Return (x, y) of the center of cell containing provided text 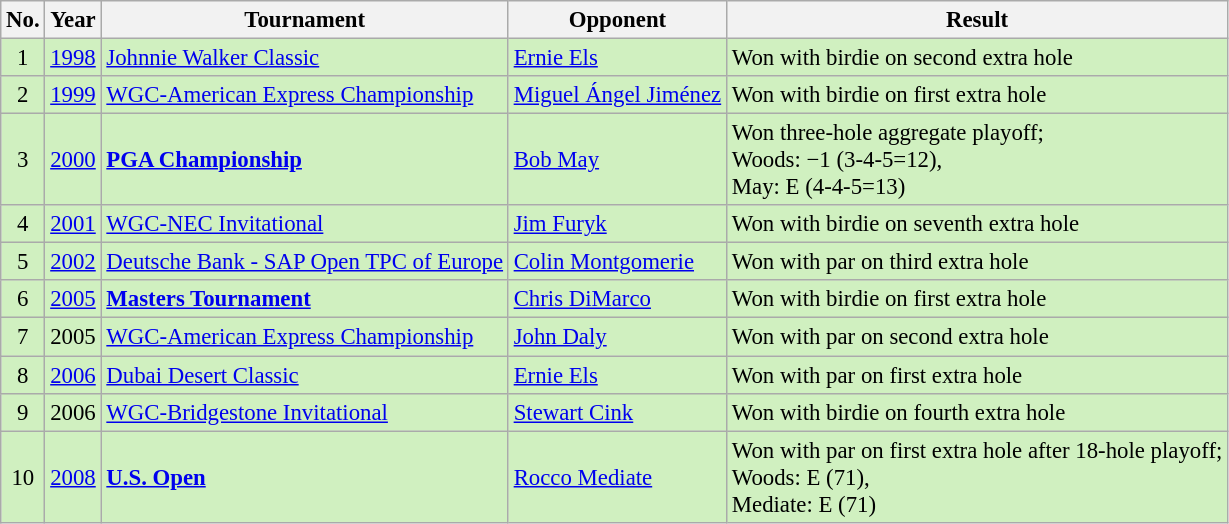
2002 (73, 262)
7 (23, 337)
Jim Furyk (617, 224)
Won with birdie on seventh extra hole (976, 224)
Won with par on second extra hole (976, 337)
2 (23, 95)
2001 (73, 224)
Colin Montgomerie (617, 262)
Won with birdie on fourth extra hole (976, 412)
PGA Championship (304, 160)
Won with par on third extra hole (976, 262)
1999 (73, 95)
Opponent (617, 20)
U.S. Open (304, 477)
Rocco Mediate (617, 477)
Masters Tournament (304, 299)
5 (23, 262)
Dubai Desert Classic (304, 375)
Tournament (304, 20)
No. (23, 20)
Year (73, 20)
Stewart Cink (617, 412)
6 (23, 299)
Johnnie Walker Classic (304, 58)
8 (23, 375)
2000 (73, 160)
1998 (73, 58)
Won with birdie on second extra hole (976, 58)
Result (976, 20)
Chris DiMarco (617, 299)
WGC-NEC Invitational (304, 224)
10 (23, 477)
Won three-hole aggregate playoff;Woods: −1 (3-4-5=12),May: E (4-4-5=13) (976, 160)
John Daly (617, 337)
9 (23, 412)
2008 (73, 477)
4 (23, 224)
Deutsche Bank - SAP Open TPC of Europe (304, 262)
Bob May (617, 160)
3 (23, 160)
1 (23, 58)
Won with par on first extra hole (976, 375)
Miguel Ángel Jiménez (617, 95)
WGC-Bridgestone Invitational (304, 412)
Won with par on first extra hole after 18-hole playoff;Woods: E (71),Mediate: E (71) (976, 477)
